Extract the [x, y] coordinate from the center of the cell holding the provided text.  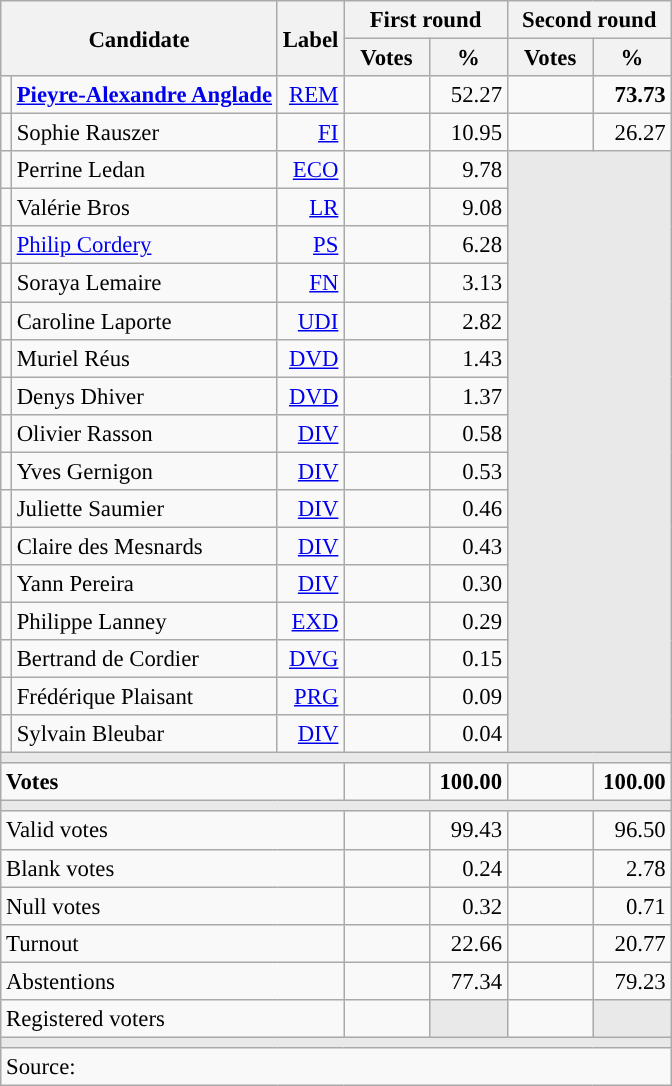
Olivier Rasson [144, 433]
Pieyre-Alexandre Anglade [144, 95]
Source: [336, 1067]
PRG [310, 697]
99.43 [468, 831]
1.37 [468, 396]
Caroline Laporte [144, 321]
Philip Cordery [144, 245]
96.50 [632, 831]
EXD [310, 621]
3.13 [468, 283]
0.71 [632, 906]
Claire des Mesnards [144, 546]
73.73 [632, 95]
LR [310, 208]
0.24 [468, 868]
Abstentions [172, 981]
79.23 [632, 981]
22.66 [468, 943]
0.58 [468, 433]
Blank votes [172, 868]
Valid votes [172, 831]
20.77 [632, 943]
2.78 [632, 868]
Bertrand de Cordier [144, 659]
0.53 [468, 471]
0.04 [468, 734]
Label [310, 38]
ECO [310, 170]
77.34 [468, 981]
REM [310, 95]
52.27 [468, 95]
FI [310, 133]
Denys Dhiver [144, 396]
0.30 [468, 584]
Valérie Bros [144, 208]
0.09 [468, 697]
9.78 [468, 170]
PS [310, 245]
0.43 [468, 546]
0.32 [468, 906]
Sylvain Bleubar [144, 734]
Turnout [172, 943]
DVG [310, 659]
Second round [589, 20]
Philippe Lanney [144, 621]
UDI [310, 321]
10.95 [468, 133]
1.43 [468, 358]
0.29 [468, 621]
FN [310, 283]
0.46 [468, 509]
9.08 [468, 208]
Muriel Réus [144, 358]
Yves Gernigon [144, 471]
Frédérique Plaisant [144, 697]
Juliette Saumier [144, 509]
6.28 [468, 245]
Perrine Ledan [144, 170]
Registered voters [172, 1019]
Sophie Rauszer [144, 133]
2.82 [468, 321]
Yann Pereira [144, 584]
Null votes [172, 906]
First round [426, 20]
Soraya Lemaire [144, 283]
26.27 [632, 133]
Candidate [140, 38]
0.15 [468, 659]
